Determine the (x, y) coordinate at the center of the cell enclosing the given text.  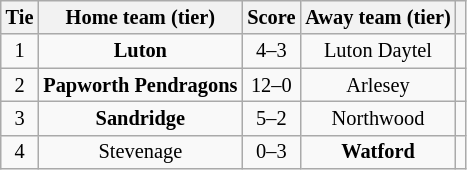
5–2 (271, 118)
4 (20, 152)
Sandridge (140, 118)
Watford (378, 152)
Luton (140, 51)
Northwood (378, 118)
4–3 (271, 51)
Papworth Pendragons (140, 85)
2 (20, 85)
Arlesey (378, 85)
Luton Daytel (378, 51)
3 (20, 118)
Home team (tier) (140, 17)
Tie (20, 17)
Away team (tier) (378, 17)
Stevenage (140, 152)
0–3 (271, 152)
12–0 (271, 85)
Score (271, 17)
1 (20, 51)
